For the text-containing cell, return its midpoint in (X, Y) coordinate format. 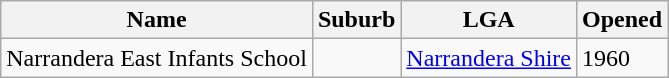
Narrandera East Infants School (157, 58)
Narrandera Shire (489, 58)
Opened (622, 20)
LGA (489, 20)
1960 (622, 58)
Suburb (356, 20)
Name (157, 20)
